Scan for the cell matching the given text and deliver its (X, Y) coordinate at center. 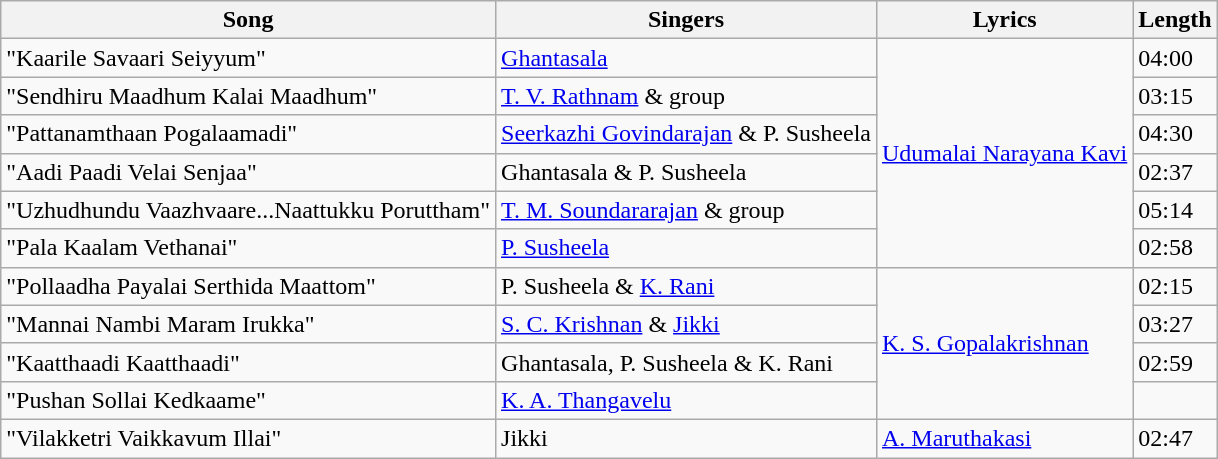
Length (1175, 20)
P. Susheela (686, 248)
02:37 (1175, 172)
T. M. Soundararajan & group (686, 210)
Song (248, 20)
03:15 (1175, 96)
02:15 (1175, 286)
Ghantasala & P. Susheela (686, 172)
T. V. Rathnam & group (686, 96)
K. S. Gopalakrishnan (1004, 343)
04:00 (1175, 58)
"Pollaadha Payalai Serthida Maattom" (248, 286)
Lyrics (1004, 20)
S. C. Krishnan & Jikki (686, 324)
Ghantasala, P. Susheela & K. Rani (686, 362)
02:58 (1175, 248)
05:14 (1175, 210)
"Pala Kaalam Vethanai" (248, 248)
03:27 (1175, 324)
Jikki (686, 438)
"Aadi Paadi Velai Senjaa" (248, 172)
"Uzhudhundu Vaazhvaare...Naattukku Poruttham" (248, 210)
Seerkazhi Govindarajan & P. Susheela (686, 134)
Singers (686, 20)
"Pattanamthaan Pogalaamadi" (248, 134)
P. Susheela & K. Rani (686, 286)
Udumalai Narayana Kavi (1004, 153)
A. Maruthakasi (1004, 438)
04:30 (1175, 134)
"Kaatthaadi Kaatthaadi" (248, 362)
Ghantasala (686, 58)
02:47 (1175, 438)
"Kaarile Savaari Seiyyum" (248, 58)
"Sendhiru Maadhum Kalai Maadhum" (248, 96)
K. A. Thangavelu (686, 400)
"Mannai Nambi Maram Irukka" (248, 324)
02:59 (1175, 362)
"Vilakketri Vaikkavum Illai" (248, 438)
"Pushan Sollai Kedkaame" (248, 400)
